Return the (X, Y) coordinate for the center point of the cell that contains the specified text.  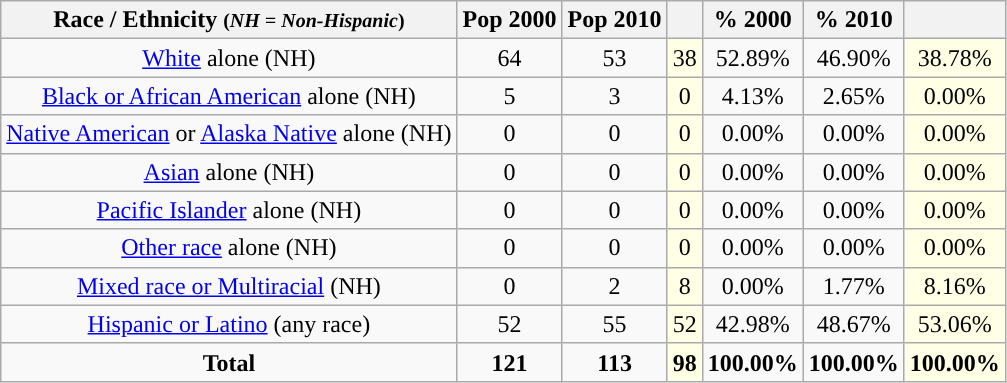
Total (229, 362)
Pacific Islander alone (NH) (229, 210)
38 (684, 58)
Mixed race or Multiracial (NH) (229, 286)
5 (510, 96)
38.78% (954, 58)
Black or African American alone (NH) (229, 96)
8.16% (954, 286)
Native American or Alaska Native alone (NH) (229, 134)
42.98% (752, 324)
46.90% (854, 58)
Race / Ethnicity (NH = Non-Hispanic) (229, 20)
Asian alone (NH) (229, 172)
113 (614, 362)
1.77% (854, 286)
Hispanic or Latino (any race) (229, 324)
4.13% (752, 96)
52.89% (752, 58)
2.65% (854, 96)
Other race alone (NH) (229, 248)
8 (684, 286)
Pop 2000 (510, 20)
2 (614, 286)
53.06% (954, 324)
Pop 2010 (614, 20)
98 (684, 362)
White alone (NH) (229, 58)
48.67% (854, 324)
64 (510, 58)
% 2010 (854, 20)
% 2000 (752, 20)
3 (614, 96)
121 (510, 362)
55 (614, 324)
53 (614, 58)
